Output the (x, y) coordinate of the center of the cell containing the given text.  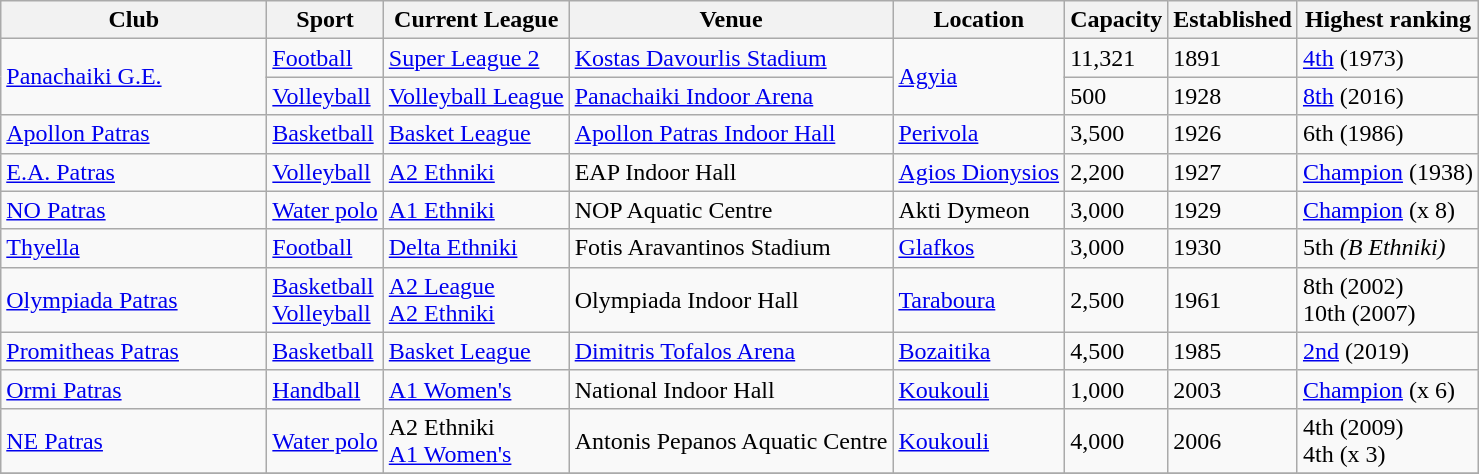
Handball (325, 389)
2,500 (1116, 300)
Glafkos (979, 248)
Agyia (979, 77)
Akti Dymeon (979, 210)
2003 (1233, 389)
Bozaitika (979, 351)
Volleyball League (476, 96)
1891 (1233, 58)
Venue (731, 20)
4th (1973) (1388, 58)
Location (979, 20)
A2 Ethniki (476, 172)
Apollon Patras (134, 134)
1961 (1233, 300)
1929 (1233, 210)
Club (134, 20)
E.A. Patras (134, 172)
Fotis Aravantinos Stadium (731, 248)
500 (1116, 96)
NE Patras (134, 440)
Established (1233, 20)
Highest ranking (1388, 20)
A1 Women's (476, 389)
8th (2002) 10th (2007) (1388, 300)
2nd (2019) (1388, 351)
A2 League A2 Ethniki (476, 300)
A2 Ethniki A1 Women's (476, 440)
Panachaiki G.E. (134, 77)
Olympiada Patras (134, 300)
Olympiada Indoor Hall (731, 300)
Agios Dionysios (979, 172)
Perivola (979, 134)
5th (B Ethniki) (1388, 248)
3,500 (1116, 134)
1985 (1233, 351)
Panachaiki Indoor Arena (731, 96)
Dimitris Tofalos Arena (731, 351)
1928 (1233, 96)
1,000 (1116, 389)
Apollon Patras Indoor Hall (731, 134)
Promitheas Patras (134, 351)
11,321 (1116, 58)
Champion (1938) (1388, 172)
Capacity (1116, 20)
Super League 2 (476, 58)
NOP Aquatic Centre (731, 210)
2006 (1233, 440)
National Indoor Hall (731, 389)
4th (2009) 4th (x 3) (1388, 440)
6th (1986) (1388, 134)
Champion (x 6) (1388, 389)
2,200 (1116, 172)
Delta Ethniki (476, 248)
1926 (1233, 134)
Thyella (134, 248)
NO Patras (134, 210)
Champion (x 8) (1388, 210)
Current League (476, 20)
1927 (1233, 172)
Taraboura (979, 300)
4,500 (1116, 351)
4,000 (1116, 440)
BasketballVolleyball (325, 300)
Ormi Patras (134, 389)
A1 Ethniki (476, 210)
Antonis Pepanos Aquatic Centre (731, 440)
8th (2016) (1388, 96)
1930 (1233, 248)
Sport (325, 20)
EAP Indoor Hall (731, 172)
Kostas Davourlis Stadium (731, 58)
